Determine the (x, y) coordinate at the center of the cell enclosing the given text.  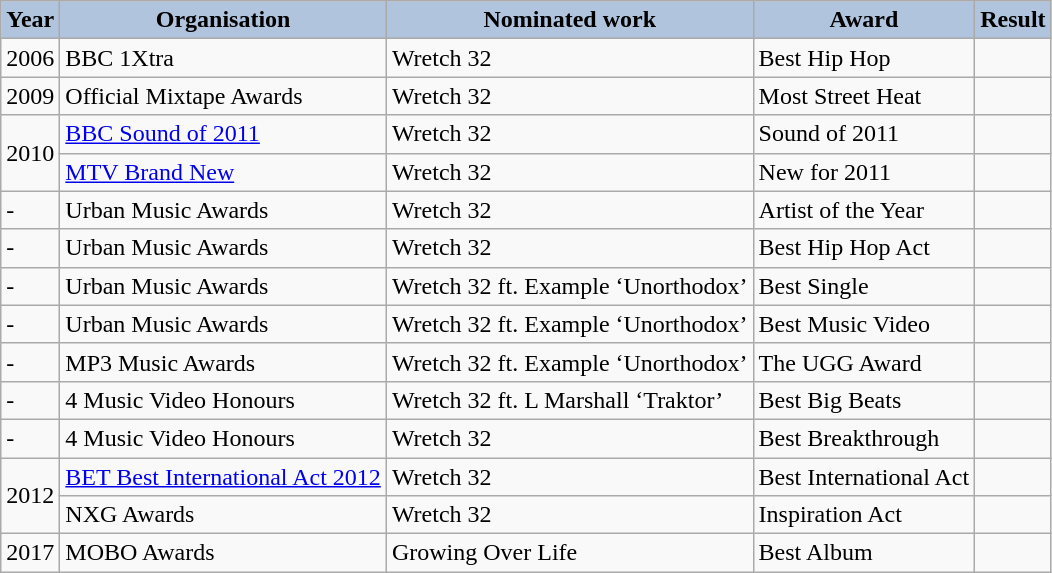
Artist of the Year (864, 210)
Best Big Beats (864, 400)
Best Music Video (864, 324)
Organisation (224, 20)
Growing Over Life (570, 553)
2017 (30, 553)
Best Album (864, 553)
Best Single (864, 286)
2006 (30, 58)
Official Mixtape Awards (224, 96)
Inspiration Act (864, 515)
Nominated work (570, 20)
Result (1013, 20)
2009 (30, 96)
MTV Brand New (224, 172)
Best International Act (864, 477)
Best Breakthrough (864, 438)
Best Hip Hop Act (864, 248)
Wretch 32 ft. L Marshall ‘Traktor’ (570, 400)
2010 (30, 153)
MP3 Music Awards (224, 362)
BET Best International Act 2012 (224, 477)
Year (30, 20)
Sound of 2011 (864, 134)
BBC Sound of 2011 (224, 134)
Best Hip Hop (864, 58)
NXG Awards (224, 515)
2012 (30, 496)
New for 2011 (864, 172)
The UGG Award (864, 362)
Most Street Heat (864, 96)
BBC 1Xtra (224, 58)
MOBO Awards (224, 553)
Award (864, 20)
